For the text-containing cell, return its midpoint in [X, Y] coordinate format. 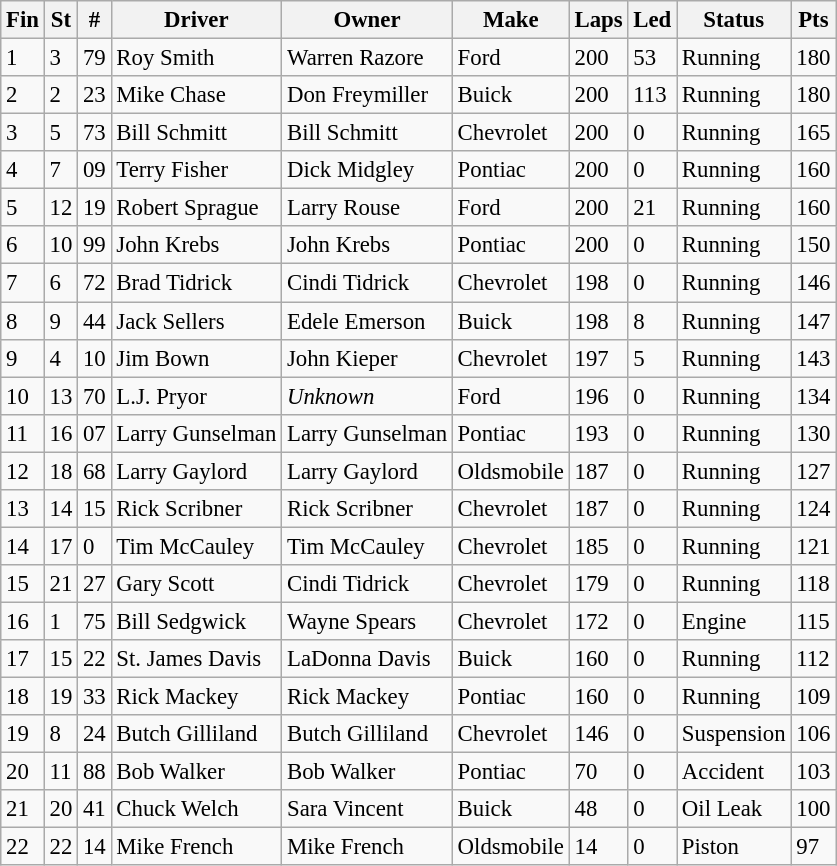
165 [814, 133]
LaDonna Davis [368, 659]
St [60, 20]
Wayne Spears [368, 621]
Jim Bown [196, 358]
115 [814, 621]
134 [814, 396]
109 [814, 697]
103 [814, 772]
185 [598, 546]
Suspension [734, 734]
75 [94, 621]
Jack Sellers [196, 321]
Robert Sprague [196, 208]
Engine [734, 621]
John Kieper [368, 358]
Larry Rouse [368, 208]
118 [814, 584]
150 [814, 245]
Roy Smith [196, 58]
Led [652, 20]
130 [814, 433]
Dick Midgley [368, 170]
Pts [814, 20]
Mike Chase [196, 95]
Don Freymiller [368, 95]
Owner [368, 20]
Terry Fisher [196, 170]
Gary Scott [196, 584]
Chuck Welch [196, 809]
196 [598, 396]
147 [814, 321]
Laps [598, 20]
72 [94, 283]
106 [814, 734]
L.J. Pryor [196, 396]
41 [94, 809]
23 [94, 95]
Accident [734, 772]
St. James Davis [196, 659]
88 [94, 772]
99 [94, 245]
Oil Leak [734, 809]
Edele Emerson [368, 321]
97 [814, 847]
Status [734, 20]
Make [510, 20]
Piston [734, 847]
53 [652, 58]
193 [598, 433]
79 [94, 58]
121 [814, 546]
24 [94, 734]
Brad Tidrick [196, 283]
68 [94, 471]
# [94, 20]
Driver [196, 20]
113 [652, 95]
73 [94, 133]
Warren Razore [368, 58]
44 [94, 321]
48 [598, 809]
127 [814, 471]
Sara Vincent [368, 809]
Fin [23, 20]
143 [814, 358]
09 [94, 170]
33 [94, 697]
179 [598, 584]
172 [598, 621]
112 [814, 659]
124 [814, 509]
Bill Sedgwick [196, 621]
27 [94, 584]
100 [814, 809]
197 [598, 358]
Unknown [368, 396]
07 [94, 433]
